Locate the cell with the specified text and output its (X, Y) center coordinate. 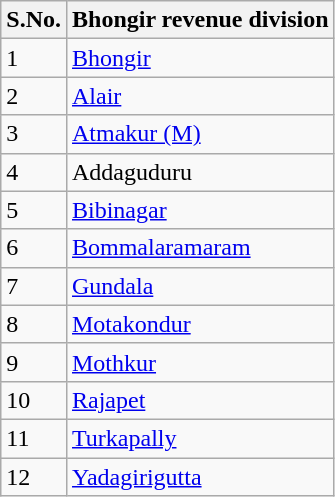
Atmakur (M) (200, 134)
Bommalaramaram (200, 248)
Addaguduru (200, 172)
Yadagirigutta (200, 477)
4 (34, 172)
12 (34, 477)
Turkapally (200, 438)
10 (34, 400)
S.No. (34, 20)
8 (34, 324)
Bibinagar (200, 210)
11 (34, 438)
Bhongir (200, 58)
9 (34, 362)
1 (34, 58)
6 (34, 248)
7 (34, 286)
Motakondur (200, 324)
Rajapet (200, 400)
2 (34, 96)
5 (34, 210)
3 (34, 134)
Mothkur (200, 362)
Bhongir revenue division (200, 20)
Gundala (200, 286)
Alair (200, 96)
